Search for the cell housing the specified text and yield its (x, y) center coordinate. 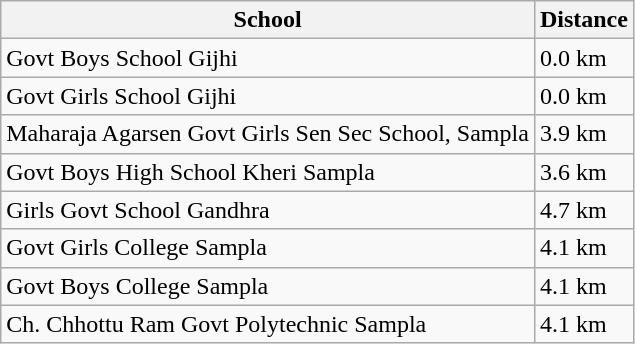
Govt Girls College Sampla (268, 248)
Distance (584, 20)
4.7 km (584, 210)
Govt Boys High School Kheri Sampla (268, 172)
Govt Boys School Gijhi (268, 58)
School (268, 20)
3.9 km (584, 134)
Maharaja Agarsen Govt Girls Sen Sec School, Sampla (268, 134)
Govt Boys College Sampla (268, 286)
3.6 km (584, 172)
Ch. Chhottu Ram Govt Polytechnic Sampla (268, 324)
Govt Girls School Gijhi (268, 96)
Girls Govt School Gandhra (268, 210)
